Return the (x, y) coordinate for the center point of the cell that contains the specified text.  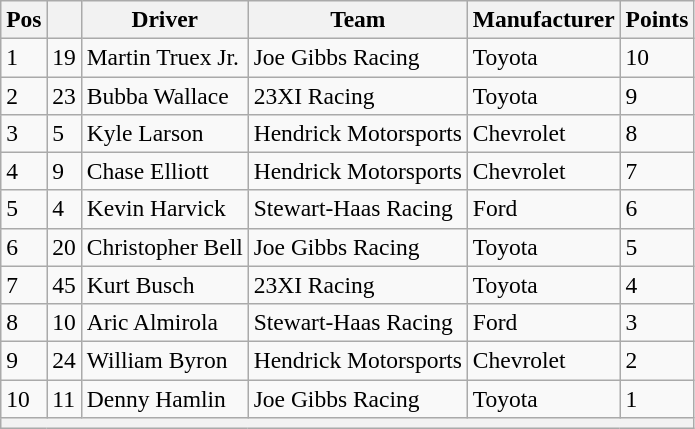
Team (358, 19)
Denny Hamlin (164, 398)
Martin Truex Jr. (164, 57)
45 (64, 285)
William Byron (164, 360)
20 (64, 247)
11 (64, 398)
Kevin Harvick (164, 209)
Driver (164, 19)
Bubba Wallace (164, 95)
24 (64, 360)
19 (64, 57)
Pos (24, 19)
Kyle Larson (164, 133)
Points (657, 19)
23 (64, 95)
Manufacturer (544, 19)
Chase Elliott (164, 171)
Kurt Busch (164, 285)
Christopher Bell (164, 247)
Aric Almirola (164, 322)
